Provide the (X, Y) coordinate of the cell's center where the given text is located.  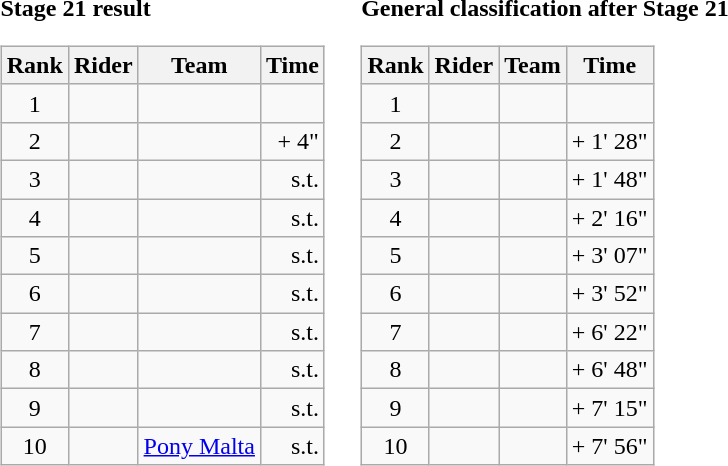
+ 2' 16" (610, 217)
+ 7' 56" (610, 446)
+ 7' 15" (610, 408)
+ 1' 28" (610, 141)
+ 4" (292, 141)
+ 3' 07" (610, 256)
+ 3' 52" (610, 294)
+ 6' 48" (610, 370)
Pony Malta (199, 446)
+ 6' 22" (610, 332)
+ 1' 48" (610, 179)
